Locate the cell with the specified text and output its (X, Y) center coordinate. 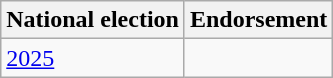
National election (93, 20)
2025 (93, 58)
Endorsement (258, 20)
